Output the [x, y] coordinate of the center of the cell containing the given text.  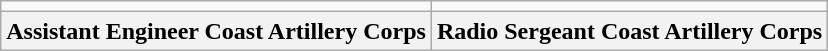
Radio Sergeant Coast Artillery Corps [629, 31]
Assistant Engineer Coast Artillery Corps [216, 31]
